Pinpoint the cell where the given text exists, returning its [x, y] midpoint coordinate. 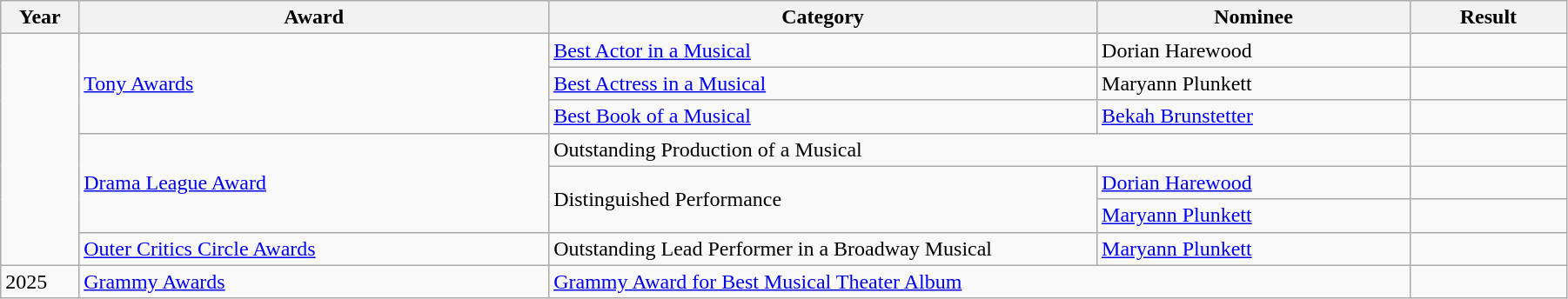
2025 [40, 282]
Year [40, 17]
Best Actress in a Musical [823, 83]
Category [823, 17]
Bekah Brunstetter [1254, 116]
Outstanding Production of a Musical [980, 149]
Nominee [1254, 17]
Grammy Award for Best Musical Theater Album [980, 282]
Best Actor in a Musical [823, 50]
Outer Critics Circle Awards [314, 249]
Tony Awards [314, 83]
Award [314, 17]
Result [1488, 17]
Grammy Awards [314, 282]
Drama League Award [314, 183]
Outstanding Lead Performer in a Broadway Musical [823, 249]
Best Book of a Musical [823, 116]
Distinguished Performance [823, 199]
